Detect which cell encompasses the target text, then output its (x, y) center coordinate. 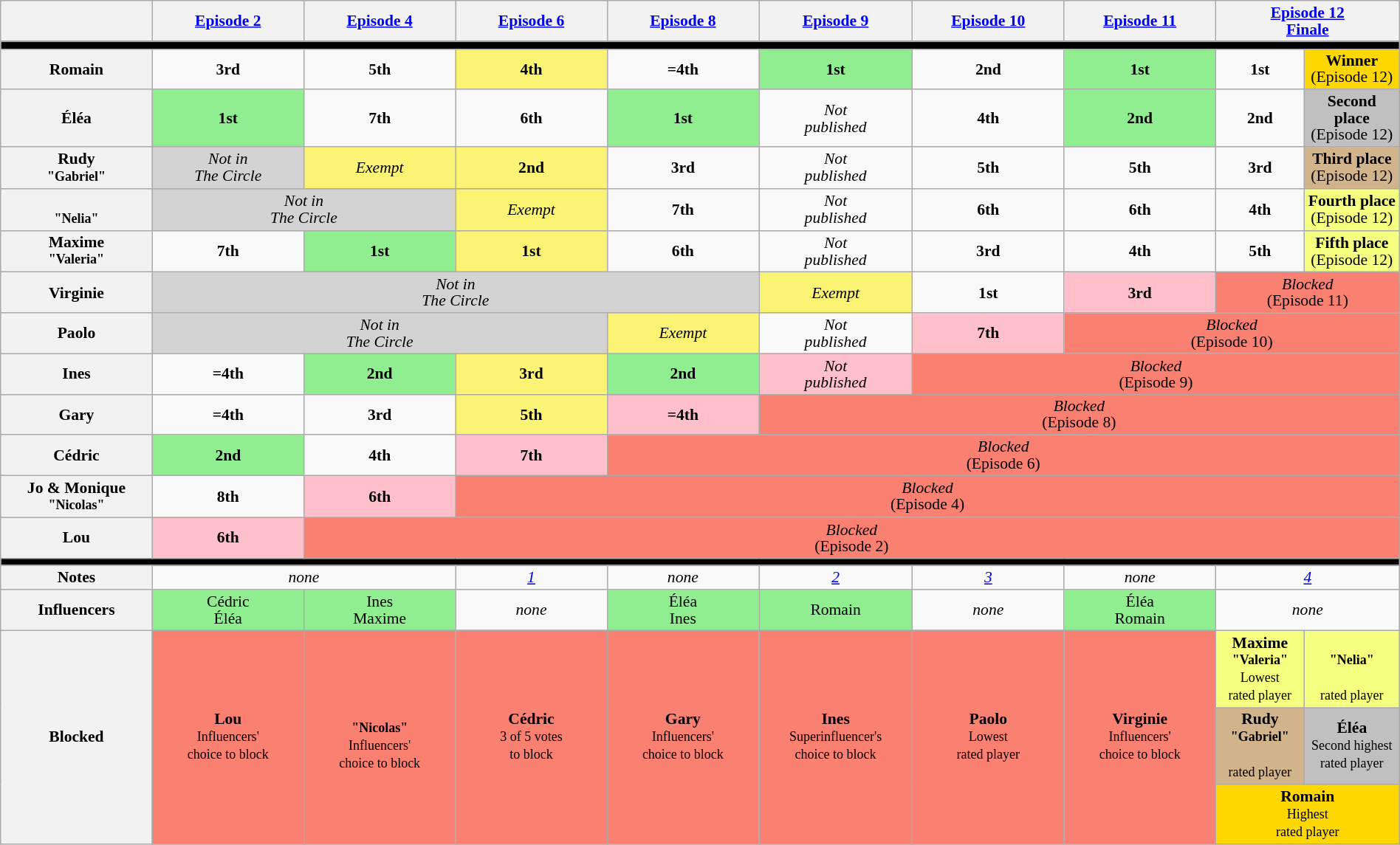
ÉléaSecond highestrated player (1351, 747)
Blocked(Episode 11) (1307, 292)
Episode 9 (836, 21)
Fourth place(Episode 12) (1351, 210)
Winner(Episode 12) (1351, 69)
ÉléaRomain (1140, 610)
LouInfluencers'choice to block (227, 737)
Cédric (77, 456)
Éléa (77, 119)
Fifth place(Episode 12) (1351, 251)
GaryInfluencers'choice to block (682, 737)
Blocked(Episode 6) (1003, 456)
Gary (77, 415)
4 (1307, 579)
Episode 12Finale (1307, 21)
"Nelia"rated player (1351, 669)
VirginieInfluencers'choice to block (1140, 737)
Maxime"Valeria"Lowestrated player (1260, 669)
Maxime"Valeria" (77, 251)
Blocked(Episode 10) (1232, 334)
Episode 11 (1140, 21)
Blocked (77, 737)
1 (532, 579)
Paolo (77, 334)
Lou (77, 537)
Blocked(Episode 8) (1080, 415)
Episode 10 (988, 21)
8th (227, 497)
Blocked(Episode 4) (927, 497)
"Nicolas"Influencers'choice to block (380, 737)
Rudy"Gabriel" (77, 168)
Blocked(Episode 2) (851, 537)
ÉléaInes (682, 610)
Virginie (77, 292)
Notes (77, 579)
Cédric3 of 5 votesto block (532, 737)
Ines (77, 373)
Jo & Monique"Nicolas" (77, 497)
Episode 4 (380, 21)
InesSuperinfluencer'schoice to block (836, 737)
Episode 2 (227, 21)
2 (836, 579)
"Nelia" (77, 210)
RomainHighestrated player (1307, 815)
Rudy"Gabriel"rated player (1260, 747)
Second place(Episode 12) (1351, 119)
CédricÉléa (227, 610)
Influencers (77, 610)
Third place(Episode 12) (1351, 168)
Blocked(Episode 9) (1156, 373)
3 (988, 579)
InesMaxime (380, 610)
Episode 6 (532, 21)
Episode 8 (682, 21)
PaoloLowestrated player (988, 737)
